For the text-containing cell, return its midpoint in [x, y] coordinate format. 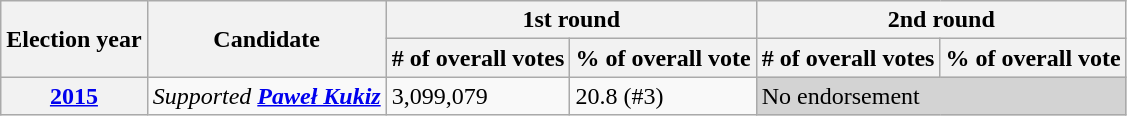
2nd round [941, 20]
3,099,079 [478, 96]
Election year [74, 39]
1st round [571, 20]
Supported Paweł Kukiz [266, 96]
2015 [74, 96]
No endorsement [941, 96]
Candidate [266, 39]
20.8 (#3) [663, 96]
